Search for the cell housing the specified text and yield its [X, Y] center coordinate. 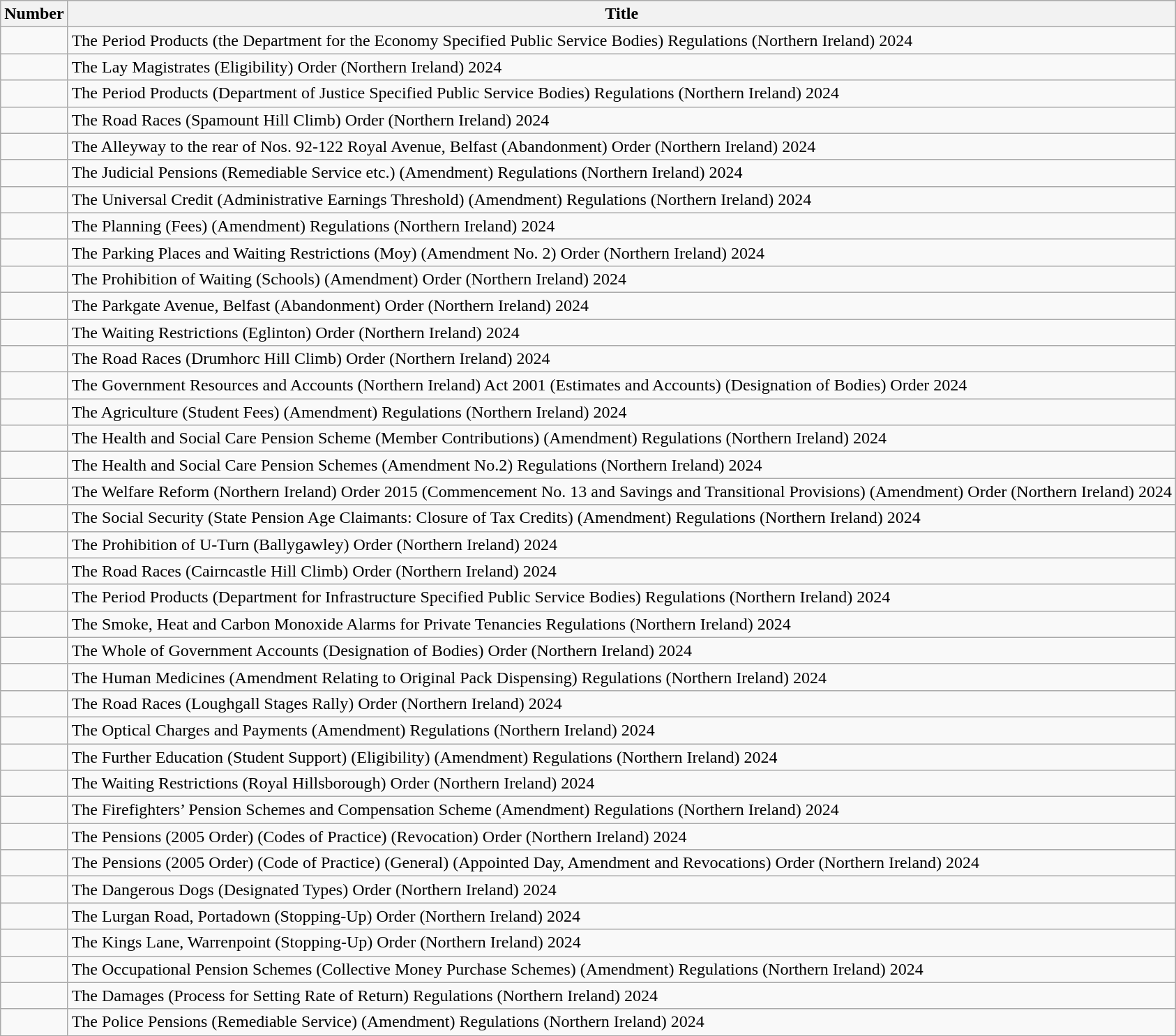
The Kings Lane, Warrenpoint (Stopping-Up) Order (Northern Ireland) 2024 [621, 943]
The Police Pensions (Remediable Service) (Amendment) Regulations (Northern Ireland) 2024 [621, 1022]
The Parkgate Avenue, Belfast (Abandonment) Order (Northern Ireland) 2024 [621, 305]
Number [34, 14]
The Road Races (Drumhorc Hill Climb) Order (Northern Ireland) 2024 [621, 359]
The Health and Social Care Pension Scheme (Member Contributions) (Amendment) Regulations (Northern Ireland) 2024 [621, 439]
The Alleyway to the rear of Nos. 92-122 Royal Avenue, Belfast (Abandonment) Order (Northern Ireland) 2024 [621, 146]
The Waiting Restrictions (Royal Hillsborough) Order (Northern Ireland) 2024 [621, 784]
The Pensions (2005 Order) (Code of Practice) (General) (Appointed Day, Amendment and Revocations) Order (Northern Ireland) 2024 [621, 863]
The Road Races (Loughgall Stages Rally) Order (Northern Ireland) 2024 [621, 703]
The Smoke, Heat and Carbon Monoxide Alarms for Private Tenancies Regulations (Northern Ireland) 2024 [621, 624]
The Human Medicines (Amendment Relating to Original Pack Dispensing) Regulations (Northern Ireland) 2024 [621, 677]
The Damages (Process for Setting Rate of Return) Regulations (Northern Ireland) 2024 [621, 996]
The Social Security (State Pension Age Claimants: Closure of Tax Credits) (Amendment) Regulations (Northern Ireland) 2024 [621, 518]
The Prohibition of U-Turn (Ballygawley) Order (Northern Ireland) 2024 [621, 544]
The Road Races (Cairncastle Hill Climb) Order (Northern Ireland) 2024 [621, 571]
The Period Products (Department of Justice Specified Public Service Bodies) Regulations (Northern Ireland) 2024 [621, 93]
The Period Products (Department for Infrastructure Specified Public Service Bodies) Regulations (Northern Ireland) 2024 [621, 597]
The Health and Social Care Pension Schemes (Amendment No.2) Regulations (Northern Ireland) 2024 [621, 465]
The Dangerous Dogs (Designated Types) Order (Northern Ireland) 2024 [621, 890]
The Government Resources and Accounts (Northern Ireland) Act 2001 (Estimates and Accounts) (Designation of Bodies) Order 2024 [621, 386]
The Judicial Pensions (Remediable Service etc.) (Amendment) Regulations (Northern Ireland) 2024 [621, 173]
The Road Races (Spamount Hill Climb) Order (Northern Ireland) 2024 [621, 120]
The Universal Credit (Administrative Earnings Threshold) (Amendment) Regulations (Northern Ireland) 2024 [621, 199]
The Waiting Restrictions (Eglinton) Order (Northern Ireland) 2024 [621, 333]
The Firefighters’ Pension Schemes and Compensation Scheme (Amendment) Regulations (Northern Ireland) 2024 [621, 810]
The Prohibition of Waiting (Schools) (Amendment) Order (Northern Ireland) 2024 [621, 279]
The Lay Magistrates (Eligibility) Order (Northern Ireland) 2024 [621, 67]
The Pensions (2005 Order) (Codes of Practice) (Revocation) Order (Northern Ireland) 2024 [621, 837]
The Period Products (the Department for the Economy Specified Public Service Bodies) Regulations (Northern Ireland) 2024 [621, 40]
The Parking Places and Waiting Restrictions (Moy) (Amendment No. 2) Order (Northern Ireland) 2024 [621, 252]
The Occupational Pension Schemes (Collective Money Purchase Schemes) (Amendment) Regulations (Northern Ireland) 2024 [621, 969]
Title [621, 14]
The Agriculture (Student Fees) (Amendment) Regulations (Northern Ireland) 2024 [621, 412]
The Optical Charges and Payments (Amendment) Regulations (Northern Ireland) 2024 [621, 730]
The Whole of Government Accounts (Designation of Bodies) Order (Northern Ireland) 2024 [621, 650]
The Planning (Fees) (Amendment) Regulations (Northern Ireland) 2024 [621, 226]
The Lurgan Road, Portadown (Stopping-Up) Order (Northern Ireland) 2024 [621, 916]
The Further Education (Student Support) (Eligibility) (Amendment) Regulations (Northern Ireland) 2024 [621, 756]
